From the cell containing the given text, extract its center point as (X, Y) coordinate. 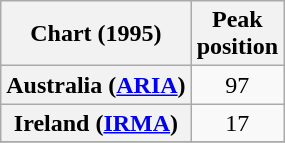
Ireland (IRMA) (96, 123)
Chart (1995) (96, 34)
Australia (ARIA) (96, 85)
17 (237, 123)
Peakposition (237, 34)
97 (237, 85)
